Search for the cell housing the specified text and yield its [x, y] center coordinate. 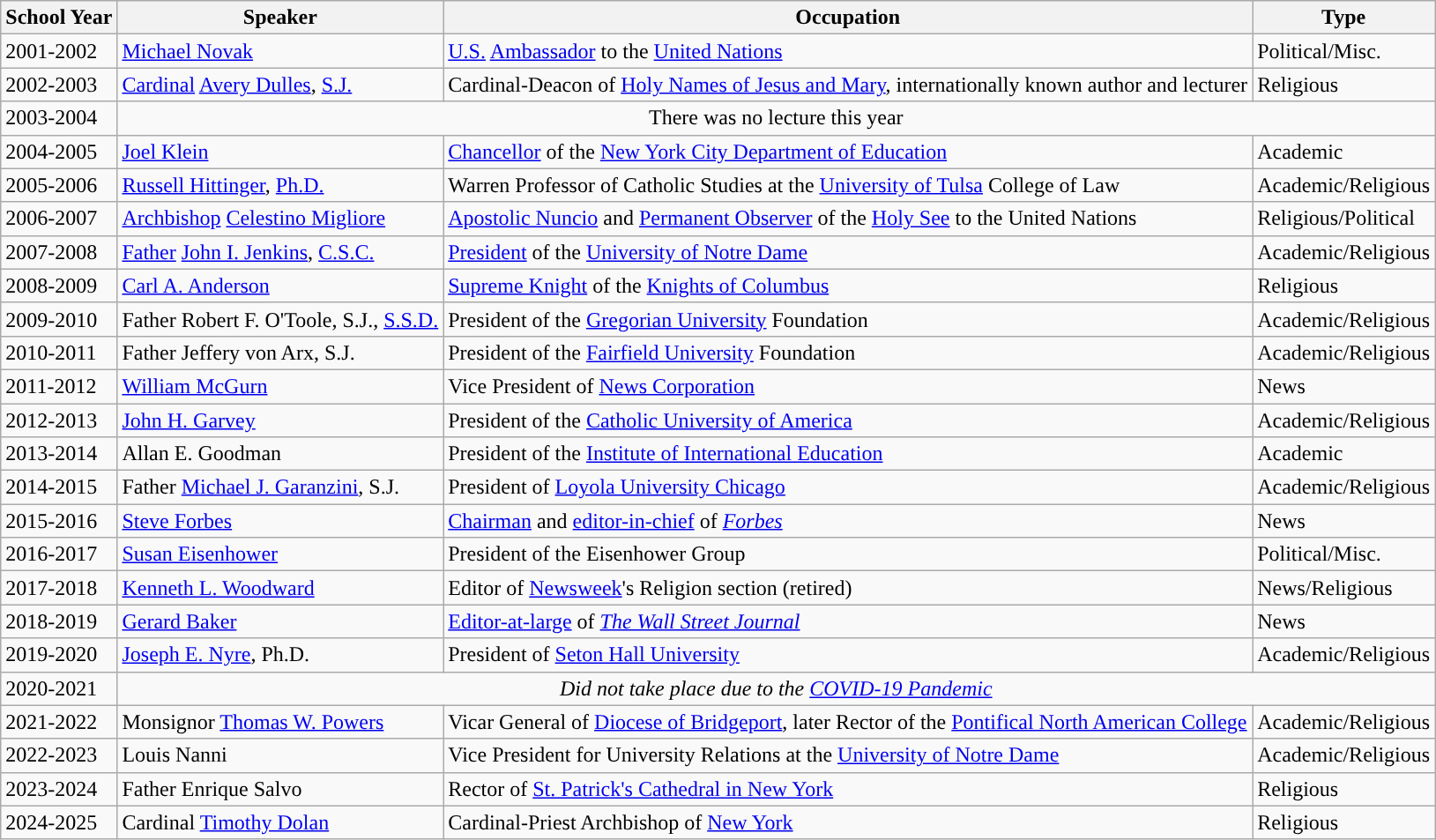
Monsignor Thomas W. Powers [280, 722]
Rector of St. Patrick's Cathedral in New York [848, 789]
2012-2013 [59, 420]
Father Enrique Salvo [280, 789]
President of Seton Hall University [848, 655]
Cardinal-Deacon of Holy Names of Jesus and Mary, internationally known author and lecturer [848, 85]
2004-2005 [59, 152]
Father Jeffery von Arx, S.J. [280, 353]
Steve Forbes [280, 521]
2017-2018 [59, 588]
2023-2024 [59, 789]
Supreme Knight of the Knights of Columbus [848, 286]
2013-2014 [59, 454]
Father Robert F. O'Toole, S.J., S.S.D. [280, 319]
Editor-at-large of The Wall Street Journal [848, 621]
Speaker [280, 18]
2015-2016 [59, 521]
Russell Hittinger, Ph.D. [280, 185]
President of the University of Notre Dame [848, 252]
Vice President for University Relations at the University of Notre Dame [848, 755]
Cardinal Avery Dulles, S.J. [280, 85]
2011-2012 [59, 386]
Archbishop Celestino Migliore [280, 219]
Type [1343, 18]
News/Religious [1343, 588]
President of the Gregorian University Foundation [848, 319]
U.S. Ambassador to the United Nations [848, 51]
Occupation [848, 18]
2018-2019 [59, 621]
Allan E. Goodman [280, 454]
Chairman and editor-in-chief of Forbes [848, 521]
President of the Eisenhower Group [848, 554]
2009-2010 [59, 319]
President of the Institute of International Education [848, 454]
Joseph E. Nyre, Ph.D. [280, 655]
Did not take place due to the COVID-19 Pandemic [776, 688]
2002-2003 [59, 85]
Gerard Baker [280, 621]
School Year [59, 18]
Apostolic Nuncio and Permanent Observer of the Holy See to the United Nations [848, 219]
2010-2011 [59, 353]
Father Michael J. Garanzini, S.J. [280, 487]
2001-2002 [59, 51]
Cardinal Timothy Dolan [280, 822]
2022-2023 [59, 755]
Warren Professor of Catholic Studies at the University of Tulsa College of Law [848, 185]
Joel Klein [280, 152]
Carl A. Anderson [280, 286]
2008-2009 [59, 286]
Kenneth L. Woodward [280, 588]
2006-2007 [59, 219]
2014-2015 [59, 487]
Chancellor of the New York City Department of Education [848, 152]
Religious/Political [1343, 219]
President of the Catholic University of America [848, 420]
2003-2004 [59, 118]
John H. Garvey [280, 420]
Editor of Newsweek's Religion section (retired) [848, 588]
2020-2021 [59, 688]
Cardinal-Priest Archbishop of New York [848, 822]
2021-2022 [59, 722]
Father John I. Jenkins, C.S.C. [280, 252]
President of the Fairfield University Foundation [848, 353]
There was no lecture this year [776, 118]
Louis Nanni [280, 755]
2019-2020 [59, 655]
Susan Eisenhower [280, 554]
2016-2017 [59, 554]
2024-2025 [59, 822]
President of Loyola University Chicago [848, 487]
Vicar General of Diocese of Bridgeport, later Rector of the Pontifical North American College [848, 722]
Michael Novak [280, 51]
William McGurn [280, 386]
Vice President of News Corporation [848, 386]
2005-2006 [59, 185]
2007-2008 [59, 252]
